Pinpoint the cell where the given text exists, returning its (x, y) midpoint coordinate. 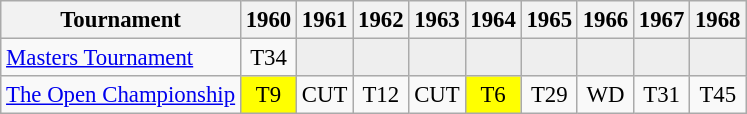
T29 (549, 95)
1965 (549, 20)
T34 (268, 58)
Tournament (121, 20)
1964 (493, 20)
1967 (661, 20)
T9 (268, 95)
T6 (493, 95)
1961 (325, 20)
T31 (661, 95)
Masters Tournament (121, 58)
T12 (381, 95)
1962 (381, 20)
T45 (718, 95)
1960 (268, 20)
1966 (605, 20)
1963 (437, 20)
WD (605, 95)
1968 (718, 20)
The Open Championship (121, 95)
